Scan for the cell matching the given text and deliver its (x, y) coordinate at center. 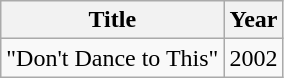
Year (254, 20)
"Don't Dance to This" (112, 58)
Title (112, 20)
2002 (254, 58)
